Detect which cell encompasses the target text, then output its [x, y] center coordinate. 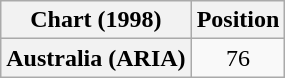
Position [238, 20]
76 [238, 58]
Australia (ARIA) [96, 58]
Chart (1998) [96, 20]
